Scan for the cell matching the given text and deliver its [x, y] coordinate at center. 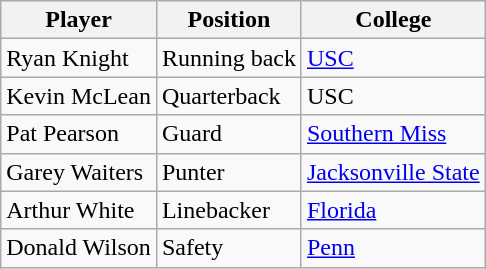
College [393, 20]
Ryan Knight [79, 58]
Position [228, 20]
Linebacker [228, 210]
Donald Wilson [79, 248]
Pat Pearson [79, 134]
Arthur White [79, 210]
Safety [228, 248]
Penn [393, 248]
Player [79, 20]
Punter [228, 172]
Quarterback [228, 96]
Kevin McLean [79, 96]
Southern Miss [393, 134]
Running back [228, 58]
Guard [228, 134]
Garey Waiters [79, 172]
Florida [393, 210]
Jacksonville State [393, 172]
